Detect which cell encompasses the target text, then output its (x, y) center coordinate. 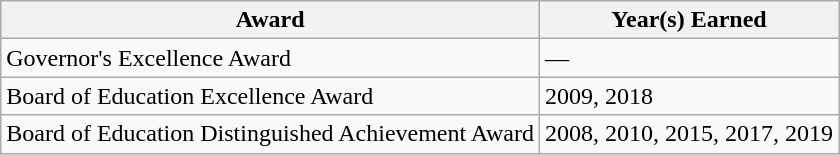
Board of Education Distinguished Achievement Award (270, 134)
Board of Education Excellence Award (270, 96)
2008, 2010, 2015, 2017, 2019 (690, 134)
Year(s) Earned (690, 20)
Governor's Excellence Award (270, 58)
2009, 2018 (690, 96)
— (690, 58)
Award (270, 20)
